Pinpoint the cell where the given text exists, returning its [x, y] midpoint coordinate. 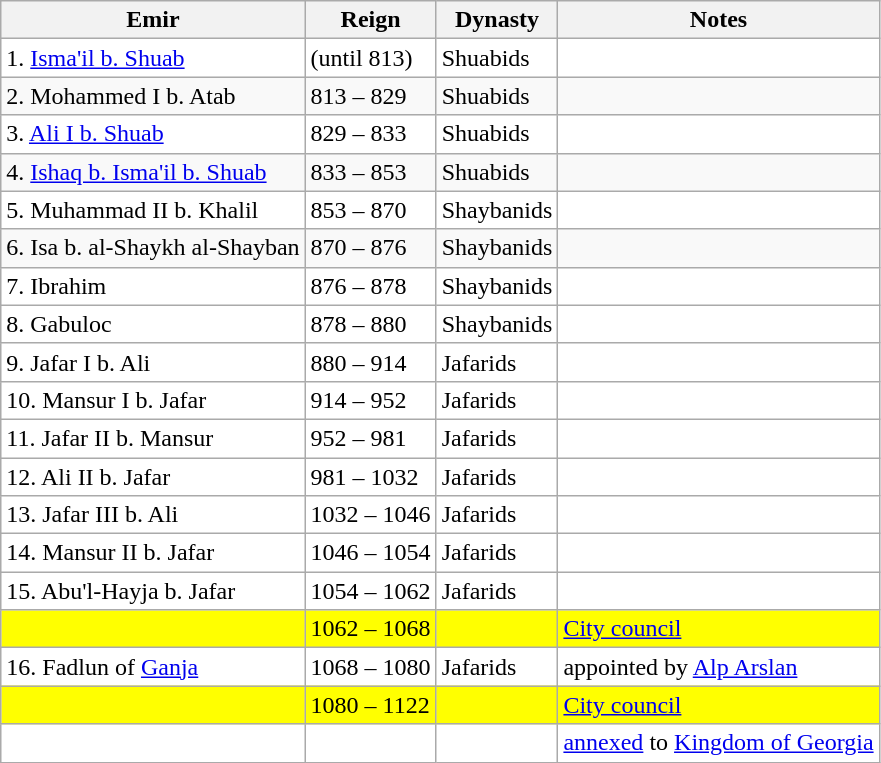
1032 – 1046 [370, 515]
981 – 1032 [370, 477]
7. Ibrahim [153, 286]
appointed by Alp Arslan [718, 667]
3. Ali I b. Shuab [153, 134]
Reign [370, 20]
(until 813) [370, 58]
9. Jafar I b. Ali [153, 362]
878 – 880 [370, 324]
952 – 981 [370, 438]
1080 – 1122 [370, 705]
914 – 952 [370, 400]
1054 – 1062 [370, 591]
853 – 870 [370, 210]
1. Isma'il b. Shuab [153, 58]
16. Fadlun of Ganja [153, 667]
Dynasty [497, 20]
4. Ishaq b. Isma'il b. Shuab [153, 172]
870 – 876 [370, 248]
833 – 853 [370, 172]
11. Jafar II b. Mansur [153, 438]
Notes [718, 20]
annexed to Kingdom of Georgia [718, 743]
15. Abu'l-Hayja b. Jafar [153, 591]
876 – 878 [370, 286]
10. Mansur I b. Jafar [153, 400]
1062 – 1068 [370, 629]
2. Mohammed I b. Atab [153, 96]
880 – 914 [370, 362]
12. Ali II b. Jafar [153, 477]
Emir [153, 20]
813 – 829 [370, 96]
829 – 833 [370, 134]
13. Jafar III b. Ali [153, 515]
6. Isa b. al-Shaykh al-Shayban [153, 248]
14. Mansur II b. Jafar [153, 553]
1068 – 1080 [370, 667]
8. Gabuloc [153, 324]
1046 – 1054 [370, 553]
5. Muhammad II b. Khalil [153, 210]
